Determine the (x, y) coordinate at the center of the cell enclosing the given text.  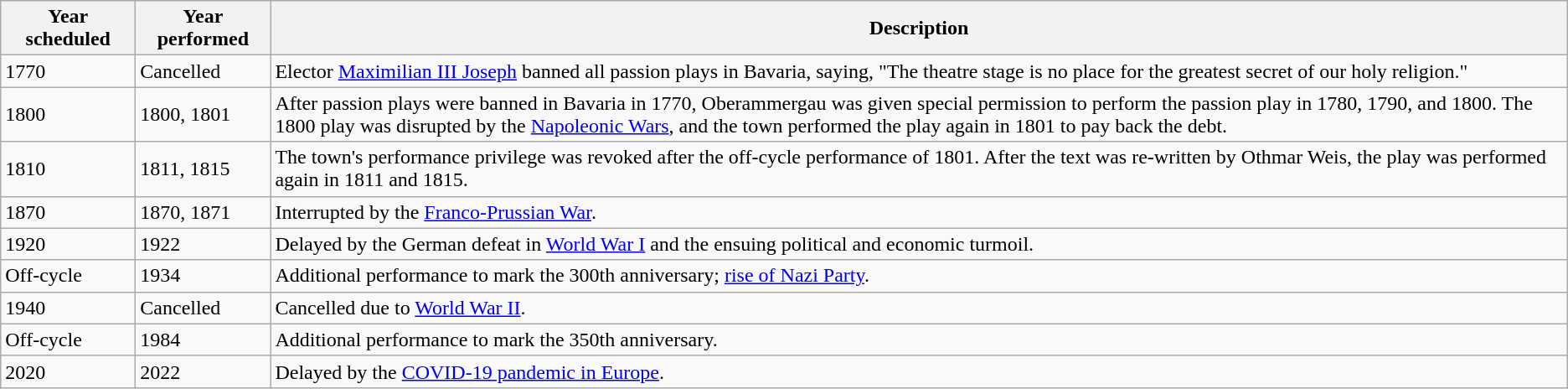
1770 (69, 71)
Delayed by the COVID-19 pandemic in Europe. (919, 371)
Year scheduled (69, 29)
1870 (69, 212)
Year performed (203, 29)
1984 (203, 340)
1800, 1801 (203, 114)
1811, 1815 (203, 169)
Description (919, 29)
1920 (69, 244)
2022 (203, 371)
1810 (69, 169)
1922 (203, 244)
Cancelled due to World War II. (919, 308)
Interrupted by the Franco-Prussian War. (919, 212)
1870, 1871 (203, 212)
Delayed by the German defeat in World War I and the ensuing political and economic turmoil. (919, 244)
2020 (69, 371)
Additional performance to mark the 300th anniversary; rise of Nazi Party. (919, 276)
Additional performance to mark the 350th anniversary. (919, 340)
1940 (69, 308)
1800 (69, 114)
1934 (203, 276)
